For the text-containing cell, return its midpoint in (X, Y) coordinate format. 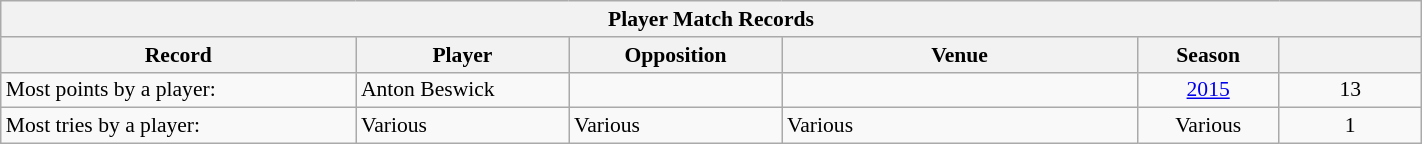
Player Match Records (711, 19)
Player (462, 55)
2015 (1208, 90)
Record (178, 55)
Anton Beswick (462, 90)
1 (1350, 126)
Most tries by a player: (178, 126)
13 (1350, 90)
Opposition (676, 55)
Venue (960, 55)
Season (1208, 55)
Most points by a player: (178, 90)
